Scan for the cell matching the given text and deliver its [X, Y] coordinate at center. 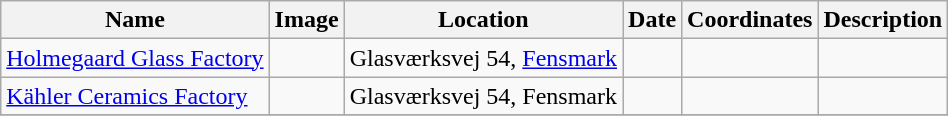
Holmegaard Glass Factory [135, 58]
Description [883, 20]
Location [483, 20]
Image [306, 20]
Coordinates [750, 20]
Kähler Ceramics Factory [135, 96]
Name [135, 20]
Date [652, 20]
